Return the (X, Y) coordinate for the center point of the cell that contains the specified text.  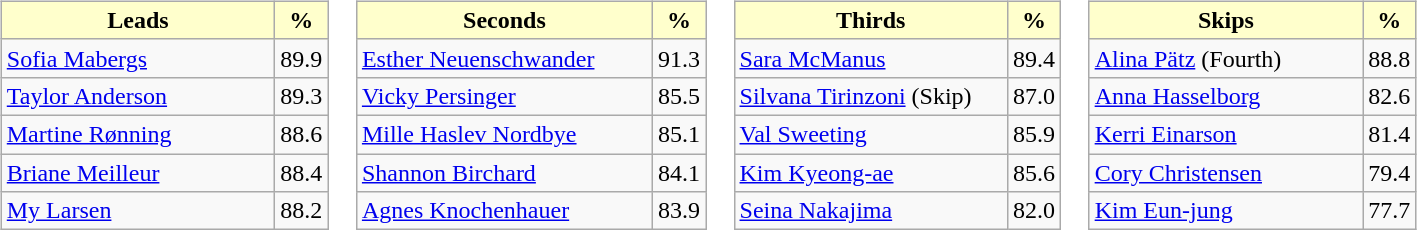
Seina Nakajima (871, 211)
79.4 (1390, 173)
88.2 (302, 211)
81.4 (1390, 134)
Thirds (871, 20)
Cory Christensen (1226, 173)
Sara McManus (871, 58)
85.1 (678, 134)
Agnes Knochenhauer (504, 211)
87.0 (1034, 96)
85.6 (1034, 173)
88.8 (1390, 58)
82.0 (1034, 211)
91.3 (678, 58)
Kerri Einarson (1226, 134)
Esther Neuenschwander (504, 58)
Leads (138, 20)
83.9 (678, 211)
Shannon Birchard (504, 173)
85.9 (1034, 134)
Kim Eun-jung (1226, 211)
Mille Haslev Nordbye (504, 134)
89.9 (302, 58)
88.6 (302, 134)
Taylor Anderson (138, 96)
85.5 (678, 96)
Kim Kyeong-ae (871, 173)
82.6 (1390, 96)
My Larsen (138, 211)
Sofia Mabergs (138, 58)
Skips (1226, 20)
Alina Pätz (Fourth) (1226, 58)
Briane Meilleur (138, 173)
84.1 (678, 173)
Seconds (504, 20)
77.7 (1390, 211)
Vicky Persinger (504, 96)
89.3 (302, 96)
88.4 (302, 173)
Anna Hasselborg (1226, 96)
Val Sweeting (871, 134)
89.4 (1034, 58)
Martine Rønning (138, 134)
Silvana Tirinzoni (Skip) (871, 96)
